Detect which cell encompasses the target text, then output its (X, Y) center coordinate. 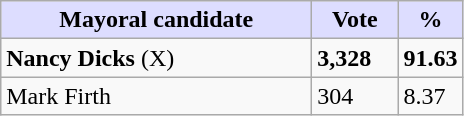
304 (355, 96)
3,328 (355, 58)
% (430, 20)
Mayoral candidate (156, 20)
91.63 (430, 58)
Nancy Dicks (X) (156, 58)
Vote (355, 20)
8.37 (430, 96)
Mark Firth (156, 96)
